Return the [x, y] coordinate for the center point of the cell that contains the specified text.  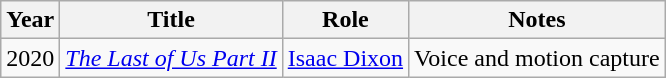
Year [30, 20]
Title [171, 20]
Role [345, 20]
Voice and motion capture [538, 58]
The Last of Us Part II [171, 58]
Isaac Dixon [345, 58]
2020 [30, 58]
Notes [538, 20]
